From the cell containing the given text, extract its center point as [x, y] coordinate. 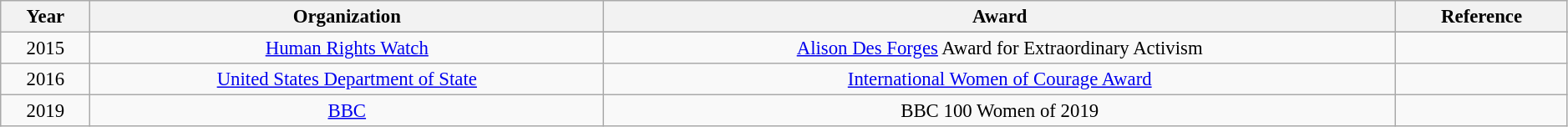
2019 [45, 111]
Human Rights Watch [348, 48]
Reference [1482, 17]
International Women of Courage Award [1000, 79]
BBC 100 Women of 2019 [1000, 111]
2015 [45, 48]
BBC [348, 111]
Organization [348, 17]
2016 [45, 79]
United States Department of State [348, 79]
Year [45, 17]
Alison Des Forges Award for Extraordinary Activism [1000, 48]
Award [1000, 17]
